Determine the [x, y] coordinate at the center of the cell enclosing the given text.  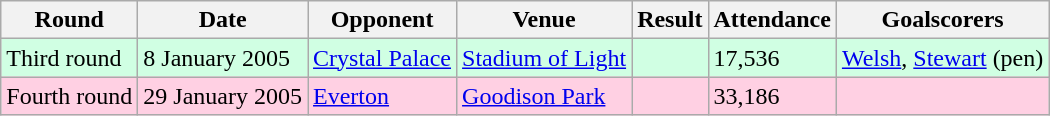
17,536 [772, 58]
Venue [544, 20]
Stadium of Light [544, 58]
Goalscorers [942, 20]
Crystal Palace [382, 58]
Fourth round [70, 96]
Third round [70, 58]
Result [670, 20]
Date [223, 20]
33,186 [772, 96]
8 January 2005 [223, 58]
Opponent [382, 20]
Welsh, Stewart (pen) [942, 58]
Round [70, 20]
29 January 2005 [223, 96]
Attendance [772, 20]
Goodison Park [544, 96]
Everton [382, 96]
